Detect which cell encompasses the target text, then output its (X, Y) center coordinate. 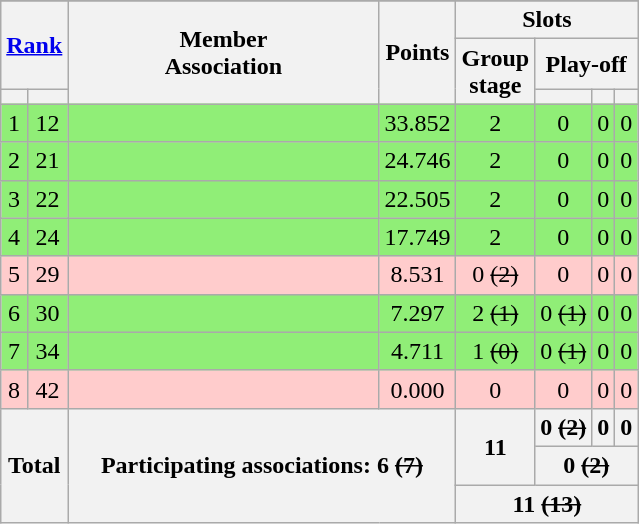
3 (14, 199)
1 (0) (496, 351)
12 (47, 123)
7.297 (418, 313)
7 (14, 351)
MemberAssociation (224, 52)
24 (47, 237)
34 (47, 351)
0.000 (418, 389)
Participating associations: 6 (7) (262, 465)
Rank (34, 45)
6 (14, 313)
17.749 (418, 237)
4 (14, 237)
29 (47, 275)
22.505 (418, 199)
Play-off (586, 64)
8 (14, 389)
Groupstage (496, 72)
30 (47, 313)
22 (47, 199)
2 (1) (496, 313)
1 (14, 123)
11 (496, 446)
21 (47, 161)
Slots (547, 20)
8.531 (418, 275)
Points (418, 52)
Total (34, 465)
11 (13) (547, 503)
5 (14, 275)
24.746 (418, 161)
42 (47, 389)
4.711 (418, 351)
33.852 (418, 123)
